Locate the cell with the specified text and output its [x, y] center coordinate. 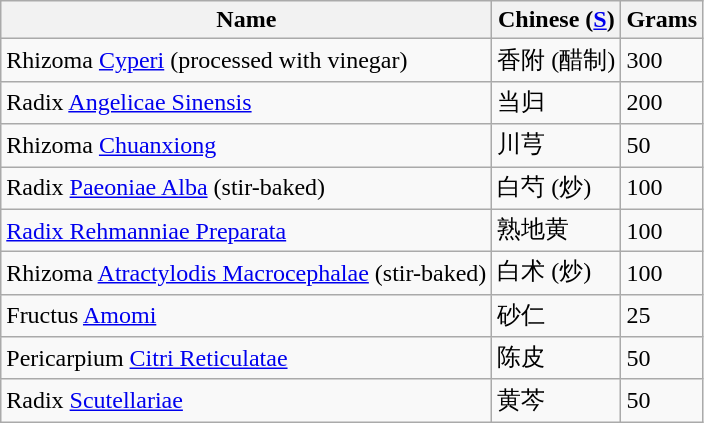
Radix Angelicae Sinensis [246, 102]
Rhizoma Cyperi (processed with vinegar) [246, 60]
Name [246, 20]
Rhizoma Atractylodis Macrocephalae (stir-baked) [246, 274]
Radix Scutellariae [246, 400]
Fructus Amomi [246, 316]
Chinese (S) [556, 20]
Radix Paeoniae Alba (stir-baked) [246, 188]
Rhizoma Chuanxiong [246, 146]
当归 [556, 102]
砂仁 [556, 316]
川芎 [556, 146]
白术 (炒) [556, 274]
200 [662, 102]
Radix Rehmanniae Preparata [246, 230]
熟地黄 [556, 230]
Pericarpium Citri Reticulatae [246, 358]
香附 (醋制) [556, 60]
陈皮 [556, 358]
白芍 (炒) [556, 188]
黄芩 [556, 400]
25 [662, 316]
300 [662, 60]
Grams [662, 20]
